Provide the (x, y) coordinate of the cell's center where the given text is located.  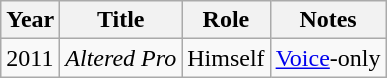
Year (30, 20)
Notes (328, 20)
Voice-only (328, 58)
Role (226, 20)
2011 (30, 58)
Himself (226, 58)
Title (121, 20)
Altered Pro (121, 58)
